Search for the cell housing the specified text and yield its [x, y] center coordinate. 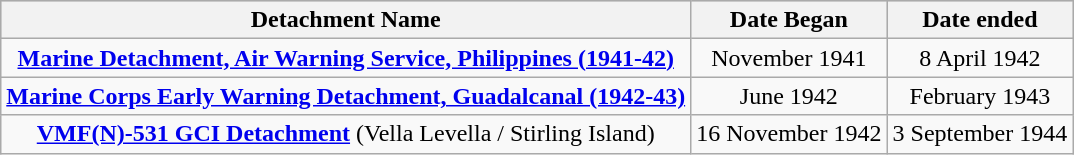
VMF(N)-531 GCI Detachment (Vella Levella / Stirling Island) [346, 134]
3 September 1944 [980, 134]
February 1943 [980, 96]
Date ended [980, 20]
Marine Corps Early Warning Detachment, Guadalcanal (1942-43) [346, 96]
Date Began [789, 20]
16 November 1942 [789, 134]
November 1941 [789, 58]
8 April 1942 [980, 58]
Marine Detachment, Air Warning Service, Philippines (1941-42) [346, 58]
Detachment Name [346, 20]
June 1942 [789, 96]
